Pinpoint the cell where the given text exists, returning its (X, Y) midpoint coordinate. 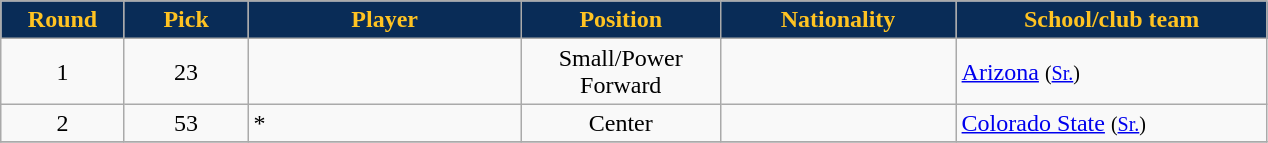
1 (63, 72)
2 (63, 123)
School/club team (1112, 20)
* (385, 123)
Pick (186, 20)
Small/Power Forward (620, 72)
53 (186, 123)
Round (63, 20)
Center (620, 123)
Arizona (Sr.) (1112, 72)
Player (385, 20)
Nationality (838, 20)
23 (186, 72)
Position (620, 20)
Colorado State (Sr.) (1112, 123)
